Determine the (X, Y) coordinate at the center of the cell enclosing the given text.  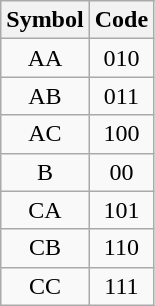
101 (121, 210)
100 (121, 134)
110 (121, 248)
Symbol (45, 20)
CA (45, 210)
111 (121, 286)
B (45, 172)
CB (45, 248)
011 (121, 96)
AB (45, 96)
Code (121, 20)
010 (121, 58)
CC (45, 286)
AA (45, 58)
00 (121, 172)
AC (45, 134)
